Find where the given text appears and provide that cell's center as (x, y) coordinate. 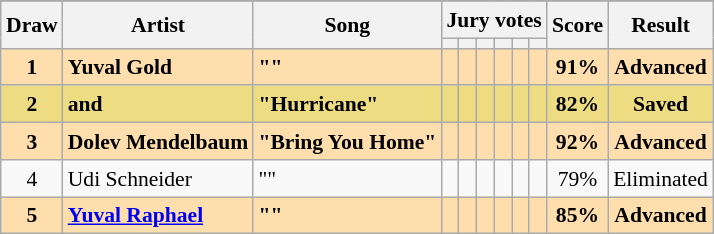
2 (32, 104)
91% (578, 66)
and (158, 104)
3 (32, 142)
5 (32, 216)
82% (578, 104)
Jury votes (494, 20)
Udi Schneider (158, 178)
85% (578, 216)
Song (347, 24)
"Hurricane" (347, 104)
79% (578, 178)
92% (578, 142)
Yuval Gold (158, 66)
Yuval Raphael (158, 216)
Dolev Mendelbaum (158, 142)
Eliminated (660, 178)
4 (32, 178)
Saved (660, 104)
Result (660, 24)
Score (578, 24)
"Bring You Home" (347, 142)
1 (32, 66)
Artist (158, 24)
Draw (32, 24)
